Pinpoint the cell where the given text exists, returning its (x, y) midpoint coordinate. 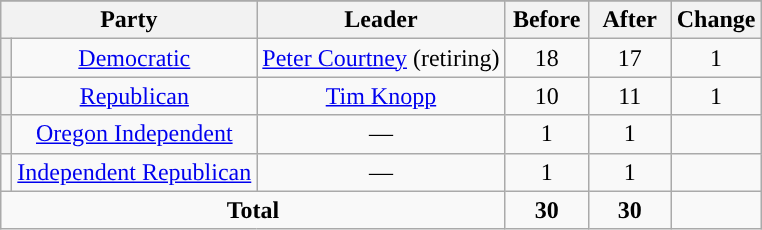
Change (716, 20)
11 (630, 96)
18 (546, 58)
Party (129, 20)
Oregon Independent (134, 134)
Before (546, 20)
10 (546, 96)
Republican (134, 96)
After (630, 20)
Peter Courtney (retiring) (381, 58)
Independent Republican (134, 172)
17 (630, 58)
Total (253, 210)
Democratic (134, 58)
Tim Knopp (381, 96)
Leader (381, 20)
